From the cell containing the given text, extract its center point as (x, y) coordinate. 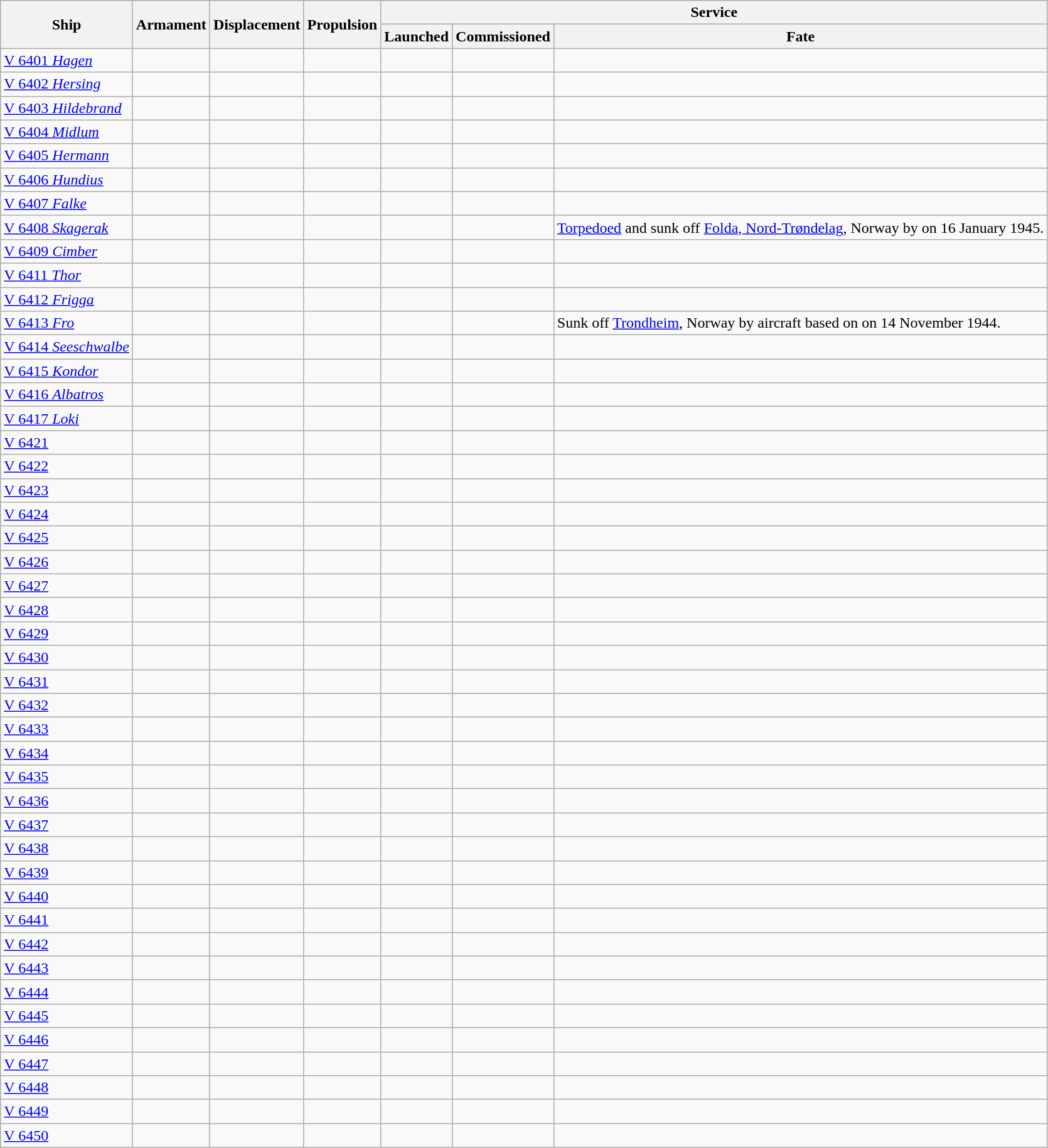
V 6430 (67, 657)
V 6427 (67, 586)
V 6447 (67, 1064)
V 6406 Hundius (67, 180)
Propulsion (343, 24)
V 6404 Midlum (67, 132)
Torpedoed and sunk off Folda, Nord-Trøndelag, Norway by on 16 January 1945. (801, 227)
V 6436 (67, 801)
Commissioned (503, 36)
V 6446 (67, 1039)
Launched (417, 36)
Fate (801, 36)
V 6424 (67, 514)
V 6423 (67, 490)
V 6441 (67, 920)
V 6415 Kondor (67, 371)
V 6437 (67, 825)
V 6435 (67, 777)
V 6443 (67, 968)
V 6433 (67, 729)
V 6422 (67, 466)
V 6440 (67, 896)
V 6439 (67, 872)
V 6448 (67, 1088)
V 6426 (67, 562)
V 6450 (67, 1135)
Service (714, 13)
V 6401 Hagen (67, 60)
V 6402 Hersing (67, 84)
V 6403 Hildebrand (67, 108)
V 6416 Albatros (67, 395)
V 6411 Thor (67, 275)
V 6449 (67, 1112)
V 6425 (67, 538)
V 6444 (67, 992)
V 6409 Cimber (67, 251)
V 6438 (67, 849)
V 6442 (67, 944)
V 6417 Loki (67, 419)
V 6431 (67, 681)
V 6407 Falke (67, 203)
V 6413 Fro (67, 323)
V 6412 Frigga (67, 299)
V 6429 (67, 633)
V 6421 (67, 443)
Sunk off Trondheim, Norway by aircraft based on on 14 November 1944. (801, 323)
V 6408 Skagerak (67, 227)
V 6414 Seeschwalbe (67, 347)
Displacement (257, 24)
Ship (67, 24)
V 6428 (67, 609)
V 6445 (67, 1016)
Armament (171, 24)
V 6432 (67, 705)
V 6405 Hermann (67, 156)
V 6434 (67, 753)
